Find where the given text appears and provide that cell's center as (X, Y) coordinate. 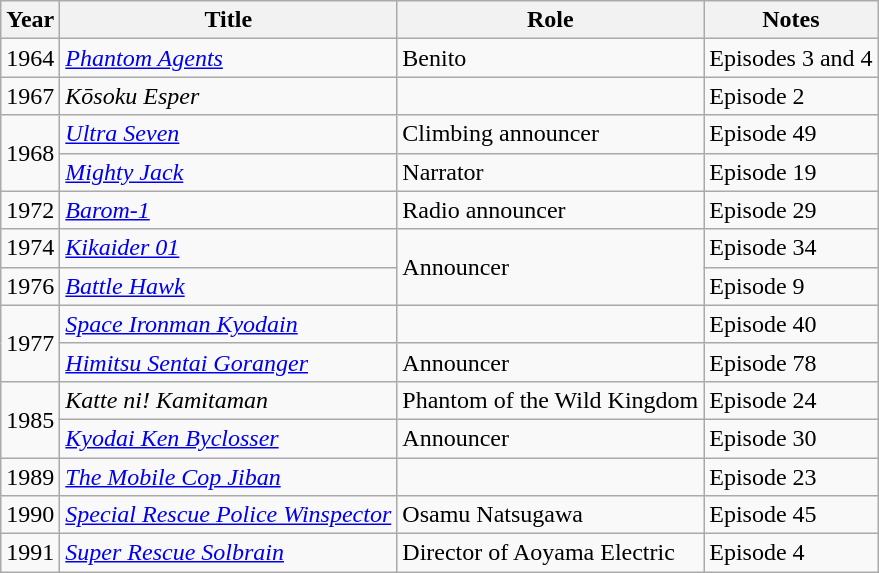
1989 (30, 477)
1964 (30, 58)
1974 (30, 248)
Episode 29 (791, 210)
1991 (30, 553)
Special Rescue Police Winspector (228, 515)
Phantom Agents (228, 58)
Role (550, 20)
1967 (30, 96)
Episode 24 (791, 400)
Kōsoku Esper (228, 96)
Episode 23 (791, 477)
Katte ni! Kamitaman (228, 400)
Benito (550, 58)
Himitsu Sentai Goranger (228, 362)
Osamu Natsugawa (550, 515)
Battle Hawk (228, 286)
Radio announcer (550, 210)
1968 (30, 153)
Episode 30 (791, 438)
Kyodai Ken Byclosser (228, 438)
1977 (30, 343)
1976 (30, 286)
Mighty Jack (228, 172)
Episode 49 (791, 134)
Episodes 3 and 4 (791, 58)
Episode 40 (791, 324)
The Mobile Cop Jiban (228, 477)
Notes (791, 20)
Episode 9 (791, 286)
Episode 2 (791, 96)
1972 (30, 210)
Episode 45 (791, 515)
Year (30, 20)
1990 (30, 515)
Episode 19 (791, 172)
Barom-1 (228, 210)
Kikaider 01 (228, 248)
Episode 34 (791, 248)
Space Ironman Kyodain (228, 324)
1985 (30, 419)
Title (228, 20)
Phantom of the Wild Kingdom (550, 400)
Episode 78 (791, 362)
Climbing announcer (550, 134)
Ultra Seven (228, 134)
Episode 4 (791, 553)
Narrator (550, 172)
Super Rescue Solbrain (228, 553)
Director of Aoyama Electric (550, 553)
